Find where the given text appears and provide that cell's center as [x, y] coordinate. 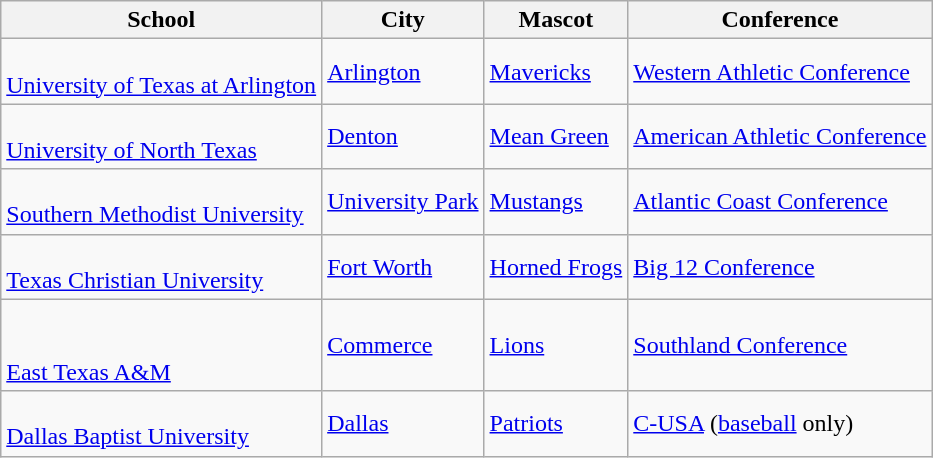
School [162, 20]
Southern Methodist University [162, 202]
C-USA (baseball only) [780, 424]
East Texas A&M [162, 345]
Atlantic Coast Conference [780, 202]
Mean Green [556, 136]
Patriots [556, 424]
Texas Christian University [162, 266]
Fort Worth [403, 266]
Dallas [403, 424]
Denton [403, 136]
Arlington [403, 72]
Western Athletic Conference [780, 72]
City [403, 20]
University of Texas at Arlington [162, 72]
Lions [556, 345]
Dallas Baptist University [162, 424]
Horned Frogs [556, 266]
Big 12 Conference [780, 266]
Mustangs [556, 202]
Commerce [403, 345]
American Athletic Conference [780, 136]
Mavericks [556, 72]
Conference [780, 20]
University Park [403, 202]
University of North Texas [162, 136]
Southland Conference [780, 345]
Mascot [556, 20]
